Return the [X, Y] coordinate for the center point of the cell that contains the specified text.  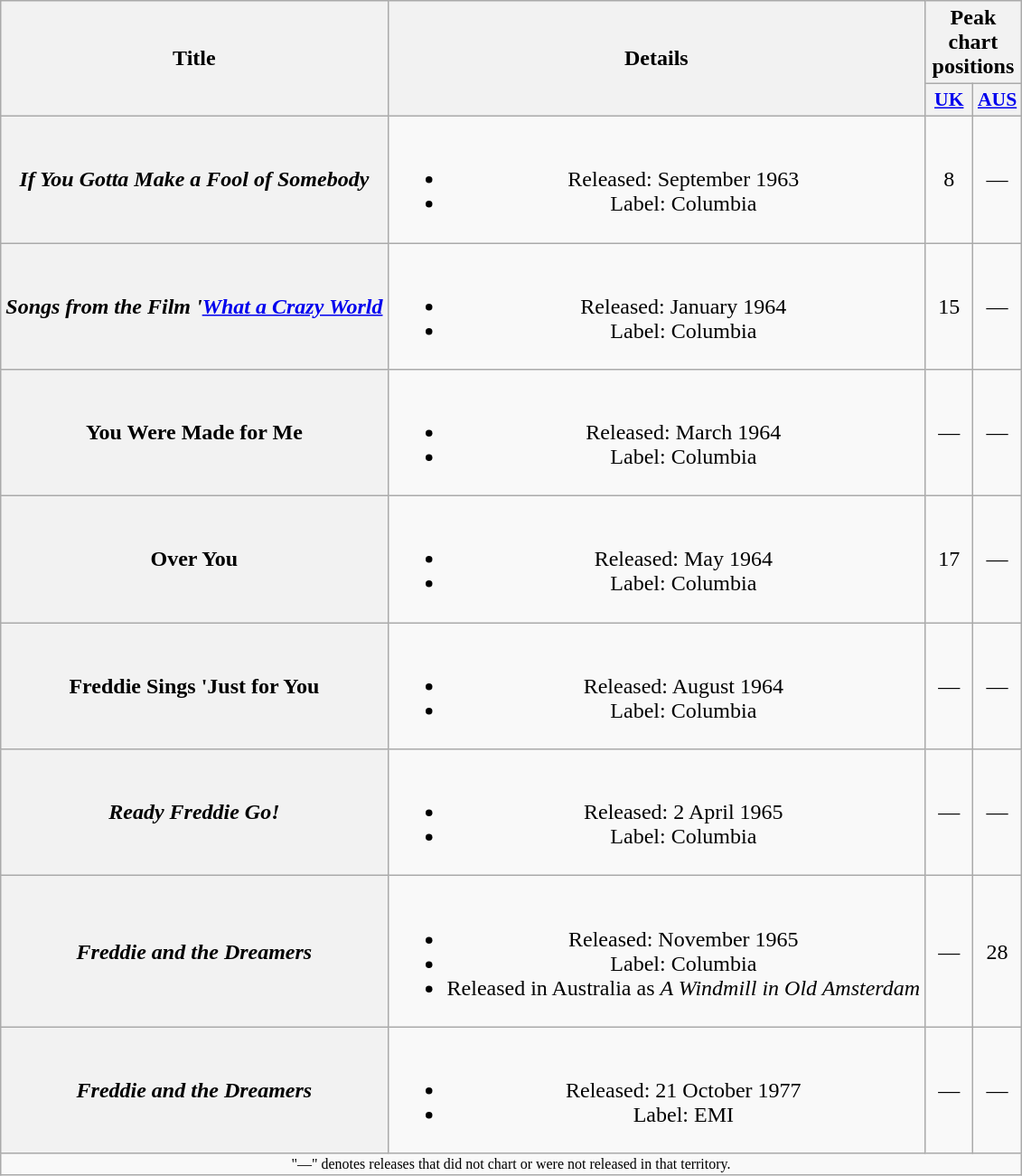
Released: 2 April 1965Label: Columbia [656, 813]
You Were Made for Me [194, 433]
Released: January 1964Label: Columbia [656, 306]
28 [998, 951]
UK [949, 100]
17 [949, 560]
Peak chartpositions [974, 42]
Songs from the Film 'What a Crazy World [194, 306]
Released: November 1965Label: ColumbiaReleased in Australia as A Windmill in Old Amsterdam [656, 951]
If You Gotta Make a Fool of Somebody [194, 179]
Over You [194, 560]
Released: August 1964Label: Columbia [656, 686]
Released: May 1964Label: Columbia [656, 560]
15 [949, 306]
"—" denotes releases that did not chart or were not released in that territory. [511, 1164]
Title [194, 59]
AUS [998, 100]
8 [949, 179]
Ready Freddie Go! [194, 813]
Released: March 1964Label: Columbia [656, 433]
Freddie Sings 'Just for You [194, 686]
Released: September 1963Label: Columbia [656, 179]
Details [656, 59]
Released: 21 October 1977Label: EMI [656, 1090]
